Search for the cell housing the specified text and yield its [X, Y] center coordinate. 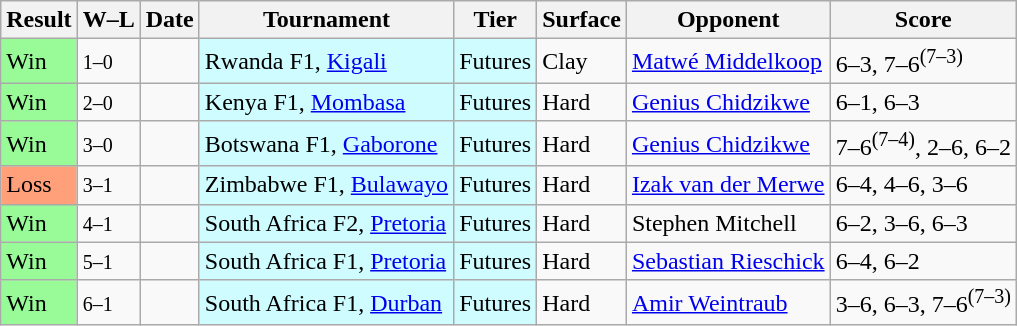
Opponent [728, 20]
1–0 [108, 62]
3–6, 6–3, 7–6(7–3) [923, 302]
Amir Weintraub [728, 302]
Score [923, 20]
6–3, 7–6(7–3) [923, 62]
6–1, 6–3 [923, 102]
4–1 [108, 223]
5–1 [108, 261]
6–2, 3–6, 6–3 [923, 223]
Tournament [326, 20]
Sebastian Rieschick [728, 261]
South Africa F1, Pretoria [326, 261]
South Africa F1, Durban [326, 302]
3–1 [108, 185]
Izak van der Merwe [728, 185]
Result [39, 20]
6–4, 4–6, 3–6 [923, 185]
Date [170, 20]
6–1 [108, 302]
Surface [582, 20]
Kenya F1, Mombasa [326, 102]
Tier [496, 20]
Matwé Middelkoop [728, 62]
South Africa F2, Pretoria [326, 223]
6–4, 6–2 [923, 261]
Loss [39, 185]
Zimbabwe F1, Bulawayo [326, 185]
3–0 [108, 144]
Rwanda F1, Kigali [326, 62]
Stephen Mitchell [728, 223]
W–L [108, 20]
Botswana F1, Gaborone [326, 144]
Clay [582, 62]
2–0 [108, 102]
7–6(7–4), 2–6, 6–2 [923, 144]
